Search for the cell housing the specified text and yield its (X, Y) center coordinate. 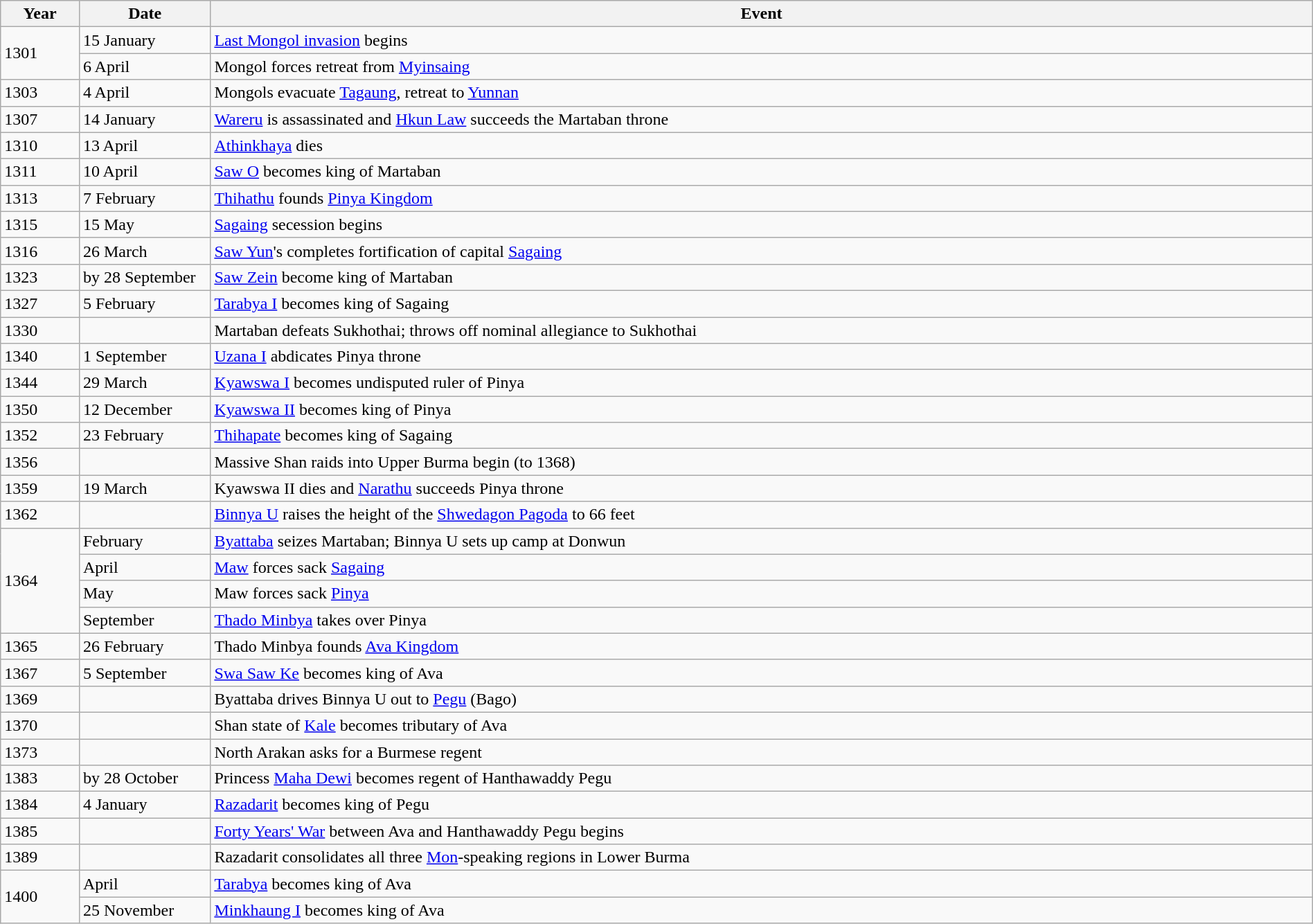
1307 (40, 119)
Shan state of Kale becomes tributary of Ava (762, 725)
Tarabya becomes king of Ava (762, 884)
1316 (40, 251)
February (144, 541)
1383 (40, 779)
Thado Minbya takes over Pinya (762, 620)
Saw Yun's completes fortification of capital Sagaing (762, 251)
1344 (40, 383)
Minkhaung I becomes king of Ava (762, 910)
1301 (40, 53)
1311 (40, 172)
Kyawswa I becomes undisputed ruler of Pinya (762, 383)
Maw forces sack Sagaing (762, 567)
Saw O becomes king of Martaban (762, 172)
Maw forces sack Pinya (762, 594)
Thado Minbya founds Ava Kingdom (762, 646)
1352 (40, 436)
Last Mongol invasion begins (762, 40)
Year (40, 14)
1385 (40, 831)
5 February (144, 303)
Mongol forces retreat from Myinsaing (762, 66)
15 January (144, 40)
6 April (144, 66)
Saw Zein become king of Martaban (762, 277)
1364 (40, 580)
26 February (144, 646)
Byattaba drives Binnya U out to Pegu (Bago) (762, 699)
5 September (144, 673)
North Arakan asks for a Burmese regent (762, 752)
29 March (144, 383)
26 March (144, 251)
Event (762, 14)
Swa Saw Ke becomes king of Ava (762, 673)
Date (144, 14)
1350 (40, 409)
Tarabya I becomes king of Sagaing (762, 303)
Byattaba seizes Martaban; Binnya U sets up camp at Donwun (762, 541)
1367 (40, 673)
Princess Maha Dewi becomes regent of Hanthawaddy Pegu (762, 779)
12 December (144, 409)
1373 (40, 752)
15 May (144, 224)
Kyawswa II becomes king of Pinya (762, 409)
1389 (40, 858)
1340 (40, 357)
4 April (144, 93)
1310 (40, 145)
Thihapate becomes king of Sagaing (762, 436)
Wareru is assassinated and Hkun Law succeeds the Martaban throne (762, 119)
Sagaing secession begins (762, 224)
25 November (144, 910)
Athinkhaya dies (762, 145)
1313 (40, 198)
10 April (144, 172)
1303 (40, 93)
Razadarit consolidates all three Mon-speaking regions in Lower Burma (762, 858)
Kyawswa II dies and Narathu succeeds Pinya throne (762, 488)
1362 (40, 515)
13 April (144, 145)
1400 (40, 897)
Uzana I abdicates Pinya throne (762, 357)
Thihathu founds Pinya Kingdom (762, 198)
1323 (40, 277)
14 January (144, 119)
4 January (144, 805)
Massive Shan raids into Upper Burma begin (to 1368) (762, 462)
23 February (144, 436)
1 September (144, 357)
1365 (40, 646)
1384 (40, 805)
1315 (40, 224)
1370 (40, 725)
May (144, 594)
Martaban defeats Sukhothai; throws off nominal allegiance to Sukhothai (762, 330)
September (144, 620)
1356 (40, 462)
19 March (144, 488)
Binnya U raises the height of the Shwedagon Pagoda to 66 feet (762, 515)
by 28 September (144, 277)
1330 (40, 330)
Razadarit becomes king of Pegu (762, 805)
Forty Years' War between Ava and Hanthawaddy Pegu begins (762, 831)
1369 (40, 699)
7 February (144, 198)
Mongols evacuate Tagaung, retreat to Yunnan (762, 93)
by 28 October (144, 779)
1359 (40, 488)
1327 (40, 303)
